Extract the (X, Y) coordinate from the center of the cell holding the provided text.  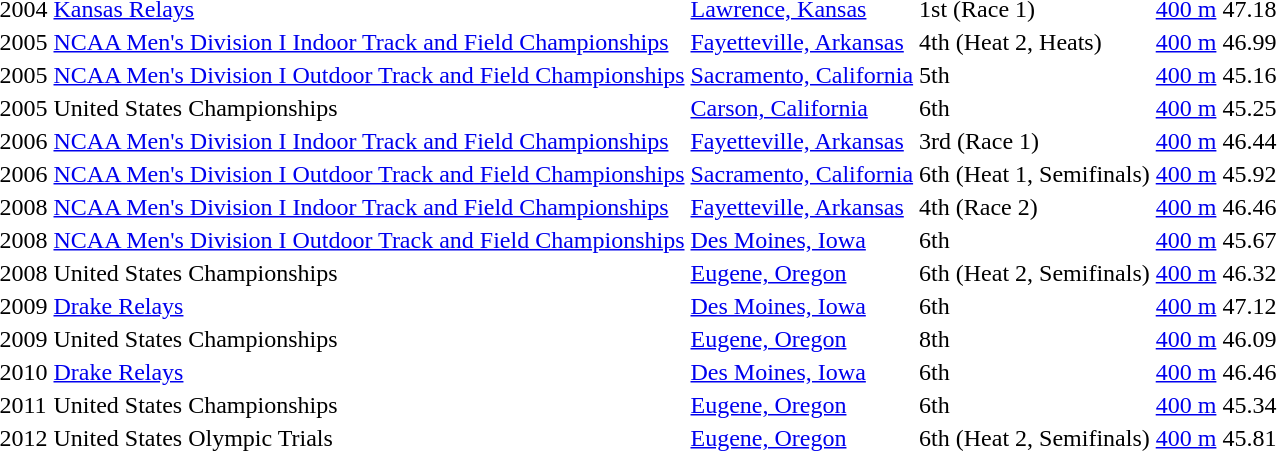
5th (1035, 75)
8th (1035, 339)
6th (Heat 1, Semifinals) (1035, 174)
4th (Race 2) (1035, 207)
4th (Heat 2, Heats) (1035, 42)
Carson, California (802, 108)
3rd (Race 1) (1035, 141)
6th (Heat 2, Semifinals) (1035, 273)
